Extract the [x, y] coordinate from the center of the cell holding the provided text.  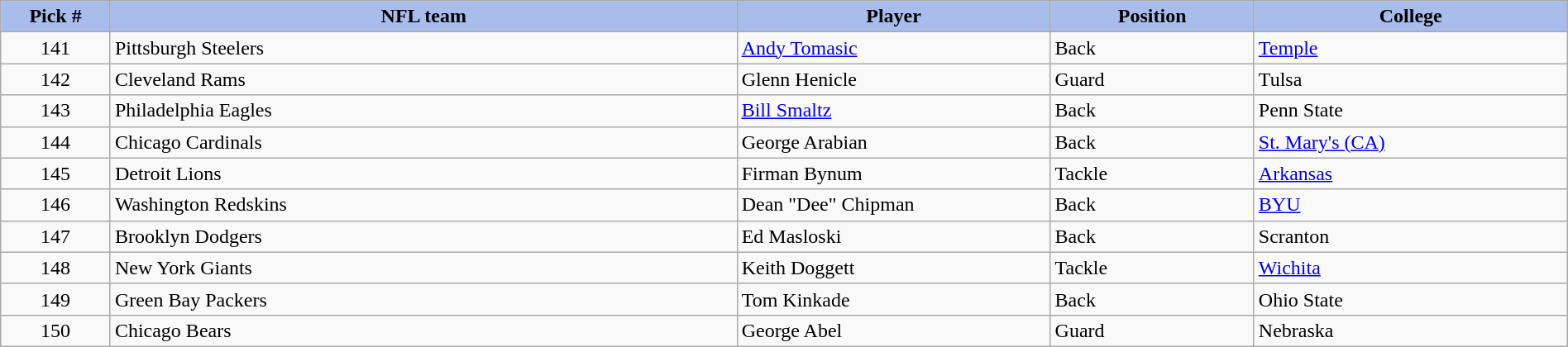
145 [56, 173]
150 [56, 330]
St. Mary's (CA) [1411, 142]
Firman Bynum [893, 173]
Player [893, 17]
Andy Tomasic [893, 48]
Ohio State [1411, 299]
Glenn Henicle [893, 79]
Ed Masloski [893, 236]
Pittsburgh Steelers [423, 48]
Green Bay Packers [423, 299]
Philadelphia Eagles [423, 111]
146 [56, 205]
Tom Kinkade [893, 299]
College [1411, 17]
Bill Smaltz [893, 111]
Chicago Cardinals [423, 142]
Washington Redskins [423, 205]
BYU [1411, 205]
144 [56, 142]
Arkansas [1411, 173]
149 [56, 299]
NFL team [423, 17]
Pick # [56, 17]
George Arabian [893, 142]
Nebraska [1411, 330]
Dean "Dee" Chipman [893, 205]
Position [1152, 17]
New York Giants [423, 268]
Brooklyn Dodgers [423, 236]
147 [56, 236]
Penn State [1411, 111]
143 [56, 111]
148 [56, 268]
142 [56, 79]
Detroit Lions [423, 173]
141 [56, 48]
Keith Doggett [893, 268]
Cleveland Rams [423, 79]
Temple [1411, 48]
Chicago Bears [423, 330]
Scranton [1411, 236]
George Abel [893, 330]
Tulsa [1411, 79]
Wichita [1411, 268]
